Scan for the cell matching the given text and deliver its (x, y) coordinate at center. 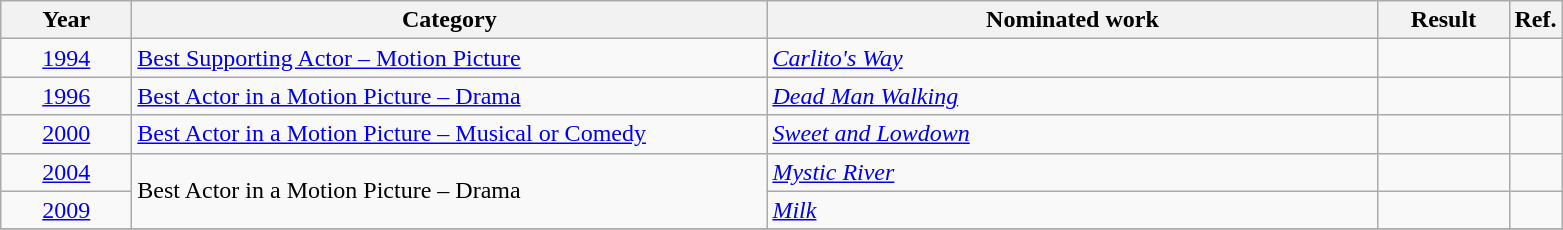
Sweet and Lowdown (1072, 134)
Year (66, 20)
Best Actor in a Motion Picture – Musical or Comedy (450, 134)
Best Supporting Actor – Motion Picture (450, 58)
Carlito's Way (1072, 58)
2004 (66, 172)
1994 (66, 58)
Ref. (1536, 20)
Result (1444, 20)
2000 (66, 134)
Milk (1072, 210)
2009 (66, 210)
Mystic River (1072, 172)
Dead Man Walking (1072, 96)
Nominated work (1072, 20)
Category (450, 20)
1996 (66, 96)
